Search for the cell housing the specified text and yield its (x, y) center coordinate. 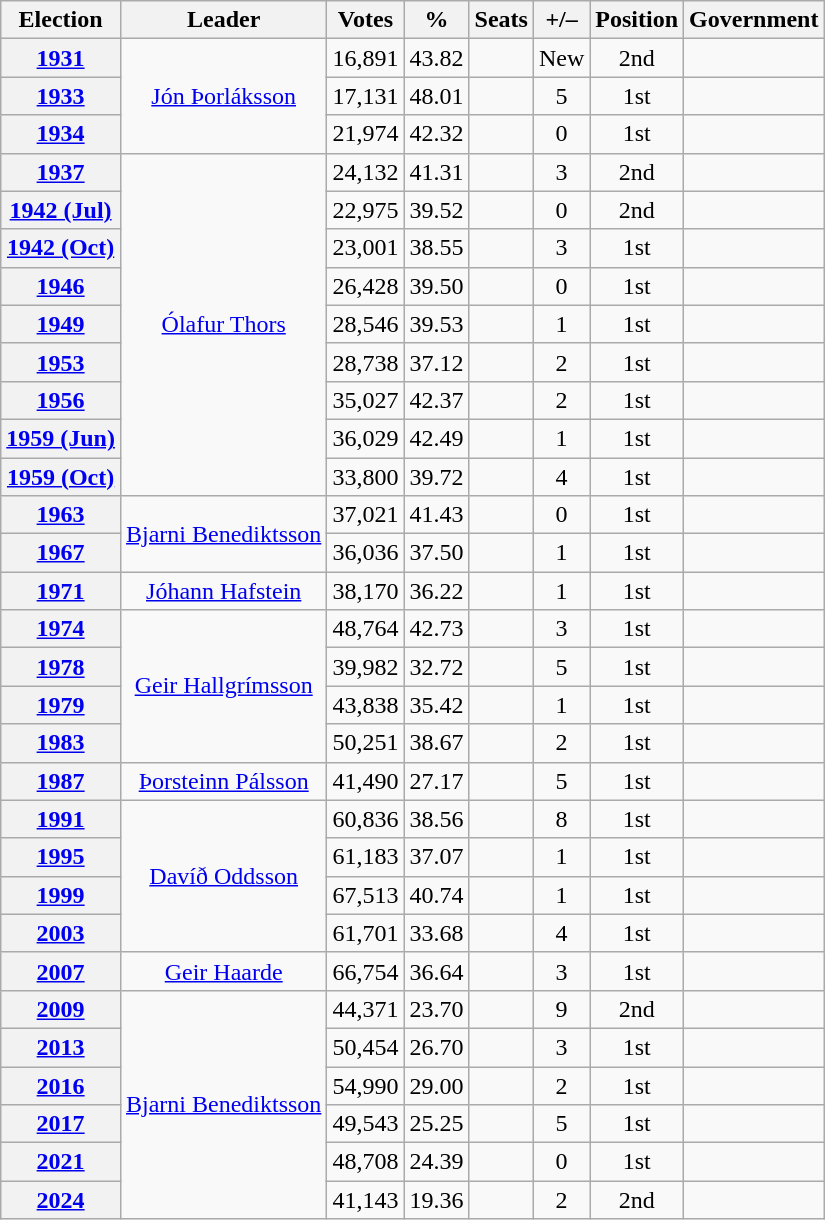
8 (561, 819)
38.55 (436, 248)
Jóhann Hafstein (223, 591)
36,036 (366, 553)
35,027 (366, 400)
42.49 (436, 438)
Jón Þorláksson (223, 96)
48,764 (366, 629)
41,143 (366, 1200)
32.72 (436, 667)
19.36 (436, 1200)
1946 (61, 286)
35.42 (436, 705)
54,990 (366, 1085)
48.01 (436, 96)
42.37 (436, 400)
27.17 (436, 781)
23,001 (366, 248)
Government (754, 20)
66,754 (366, 971)
48,708 (366, 1162)
1931 (61, 58)
2024 (61, 1200)
1999 (61, 895)
42.32 (436, 134)
38.56 (436, 819)
39.53 (436, 324)
Geir Haarde (223, 971)
2009 (61, 1009)
50,251 (366, 743)
1967 (61, 553)
33,800 (366, 477)
37.07 (436, 857)
17,131 (366, 96)
Ólafur Thors (223, 324)
22,975 (366, 210)
61,701 (366, 933)
1991 (61, 819)
26,428 (366, 286)
Þorsteinn Pálsson (223, 781)
1937 (61, 172)
Leader (223, 20)
1953 (61, 362)
1978 (61, 667)
50,454 (366, 1047)
39,982 (366, 667)
23.70 (436, 1009)
% (436, 20)
1959 (Oct) (61, 477)
1979 (61, 705)
+/– (561, 20)
1963 (61, 515)
21,974 (366, 134)
28,738 (366, 362)
1934 (61, 134)
1942 (Oct) (61, 248)
39.72 (436, 477)
2003 (61, 933)
41.43 (436, 515)
16,891 (366, 58)
2021 (61, 1162)
37,021 (366, 515)
24.39 (436, 1162)
2016 (61, 1085)
1971 (61, 591)
37.12 (436, 362)
28,546 (366, 324)
25.25 (436, 1124)
9 (561, 1009)
40.74 (436, 895)
1983 (61, 743)
1987 (61, 781)
1949 (61, 324)
36,029 (366, 438)
2017 (61, 1124)
37.50 (436, 553)
33.68 (436, 933)
2007 (61, 971)
38.67 (436, 743)
49,543 (366, 1124)
36.22 (436, 591)
2013 (61, 1047)
New (561, 58)
1956 (61, 400)
Geir Hallgrímsson (223, 686)
41.31 (436, 172)
Position (637, 20)
43,838 (366, 705)
1959 (Jun) (61, 438)
43.82 (436, 58)
42.73 (436, 629)
60,836 (366, 819)
Votes (366, 20)
Seats (501, 20)
36.64 (436, 971)
44,371 (366, 1009)
38,170 (366, 591)
61,183 (366, 857)
1933 (61, 96)
24,132 (366, 172)
26.70 (436, 1047)
39.52 (436, 210)
29.00 (436, 1085)
1974 (61, 629)
Davíð Oddsson (223, 876)
67,513 (366, 895)
1942 (Jul) (61, 210)
Election (61, 20)
1995 (61, 857)
39.50 (436, 286)
41,490 (366, 781)
